Return the [x, y] coordinate for the center point of the cell that contains the specified text.  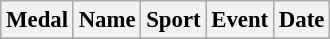
Sport [174, 20]
Event [240, 20]
Name [107, 20]
Medal [38, 20]
Date [301, 20]
